Capture the cell that displays the provided text and extract its [X, Y] central coordinate. 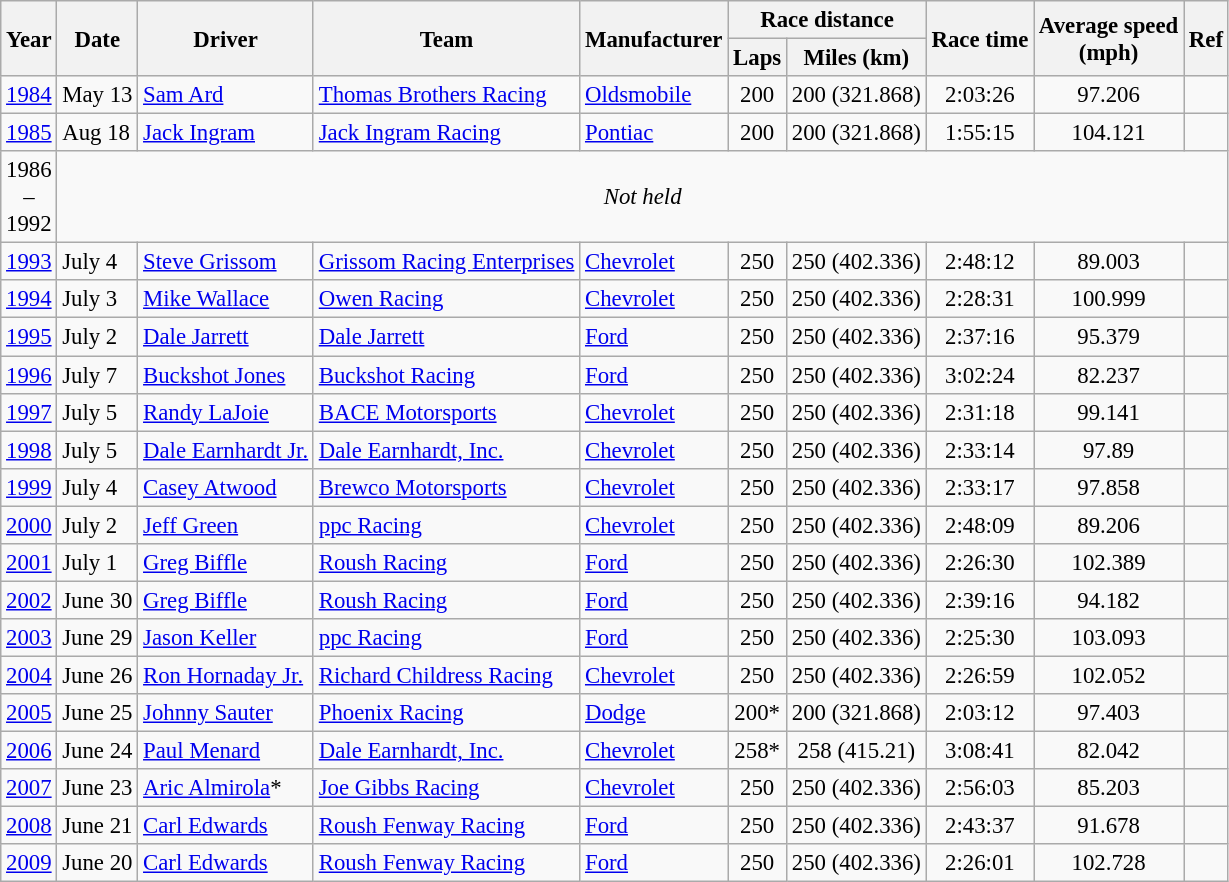
Laps [758, 58]
103.093 [1109, 638]
2:56:03 [980, 788]
Sam Ard [226, 95]
Brewco Motorsports [446, 487]
June 25 [98, 713]
97.89 [1109, 450]
Joe Gibbs Racing [446, 788]
2000 [29, 525]
102.389 [1109, 563]
2008 [29, 826]
97.858 [1109, 487]
2:37:16 [980, 337]
Jason Keller [226, 638]
Richard Childress Racing [446, 675]
May 13 [98, 95]
258 (415.21) [857, 751]
82.042 [1109, 751]
1993 [29, 262]
1996 [29, 375]
2:25:30 [980, 638]
Casey Atwood [226, 487]
97.403 [1109, 713]
2:03:26 [980, 95]
1999 [29, 487]
Randy LaJoie [226, 412]
89.206 [1109, 525]
2007 [29, 788]
Manufacturer [654, 38]
85.203 [1109, 788]
89.003 [1109, 262]
Jack Ingram [226, 133]
1994 [29, 299]
3:08:41 [980, 751]
2:31:18 [980, 412]
2:33:17 [980, 487]
2:26:30 [980, 563]
June 21 [98, 826]
1995 [29, 337]
3:02:24 [980, 375]
Race distance [827, 20]
2:03:12 [980, 713]
July 1 [98, 563]
Paul Menard [226, 751]
102.052 [1109, 675]
2004 [29, 675]
2002 [29, 600]
2006 [29, 751]
Aric Almirola* [226, 788]
Jack Ingram Racing [446, 133]
Average speed(mph) [1109, 38]
Dodge [654, 713]
Driver [226, 38]
June 30 [98, 600]
Not held [642, 197]
Owen Racing [446, 299]
June 24 [98, 751]
99.141 [1109, 412]
1985 [29, 133]
2:39:16 [980, 600]
82.237 [1109, 375]
Date [98, 38]
Pontiac [654, 133]
1997 [29, 412]
2:48:09 [980, 525]
2003 [29, 638]
June 26 [98, 675]
Buckshot Racing [446, 375]
Grissom Racing Enterprises [446, 262]
BACE Motorsports [446, 412]
Team [446, 38]
Johnny Sauter [226, 713]
Dale Earnhardt Jr. [226, 450]
June 20 [98, 863]
June 29 [98, 638]
100.999 [1109, 299]
Buckshot Jones [226, 375]
Race time [980, 38]
2:26:01 [980, 863]
104.121 [1109, 133]
1984 [29, 95]
1986–1992 [29, 197]
June 23 [98, 788]
91.678 [1109, 826]
2009 [29, 863]
1:55:15 [980, 133]
2:33:14 [980, 450]
Thomas Brothers Racing [446, 95]
2001 [29, 563]
Steve Grissom [226, 262]
200* [758, 713]
Ron Hornaday Jr. [226, 675]
July 3 [98, 299]
258* [758, 751]
Aug 18 [98, 133]
97.206 [1109, 95]
2005 [29, 713]
2:48:12 [980, 262]
2:43:37 [980, 826]
94.182 [1109, 600]
Year [29, 38]
Oldsmobile [654, 95]
95.379 [1109, 337]
2:28:31 [980, 299]
102.728 [1109, 863]
1998 [29, 450]
Miles (km) [857, 58]
July 7 [98, 375]
2:26:59 [980, 675]
Mike Wallace [226, 299]
Ref [1206, 38]
Phoenix Racing [446, 713]
Jeff Green [226, 525]
